Determine the [x, y] coordinate at the center of the cell enclosing the given text.  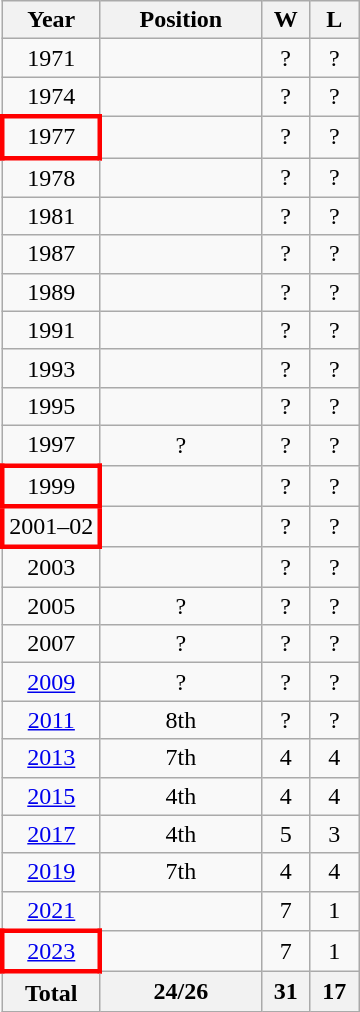
1977 [51, 136]
2011 [51, 720]
2003 [51, 567]
Position [180, 20]
8th [180, 720]
1991 [51, 330]
1974 [51, 97]
1971 [51, 58]
1999 [51, 486]
2015 [51, 796]
3 [334, 834]
17 [334, 992]
2021 [51, 911]
1978 [51, 178]
L [334, 20]
Total [51, 992]
2019 [51, 872]
2013 [51, 758]
1981 [51, 216]
W [286, 20]
2023 [51, 952]
24/26 [180, 992]
1989 [51, 292]
5 [286, 834]
2007 [51, 644]
2005 [51, 606]
2009 [51, 682]
2001–02 [51, 526]
1995 [51, 406]
2017 [51, 834]
1993 [51, 368]
31 [286, 992]
1997 [51, 445]
Year [51, 20]
1987 [51, 254]
